Return [x, y] of the center of cell containing provided text 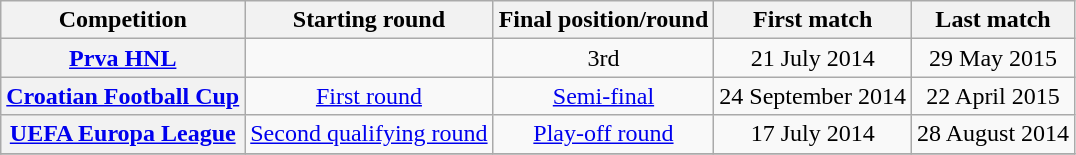
17 July 2014 [813, 134]
Final position/round [604, 20]
First match [813, 20]
28 August 2014 [994, 134]
Last match [994, 20]
Prva HNL [123, 58]
Competition [123, 20]
Croatian Football Cup [123, 96]
Starting round [369, 20]
First round [369, 96]
UEFA Europa League [123, 134]
Play-off round [604, 134]
22 April 2015 [994, 96]
3rd [604, 58]
Second qualifying round [369, 134]
24 September 2014 [813, 96]
21 July 2014 [813, 58]
Semi-final [604, 96]
29 May 2015 [994, 58]
